Search for the cell housing the specified text and yield its [x, y] center coordinate. 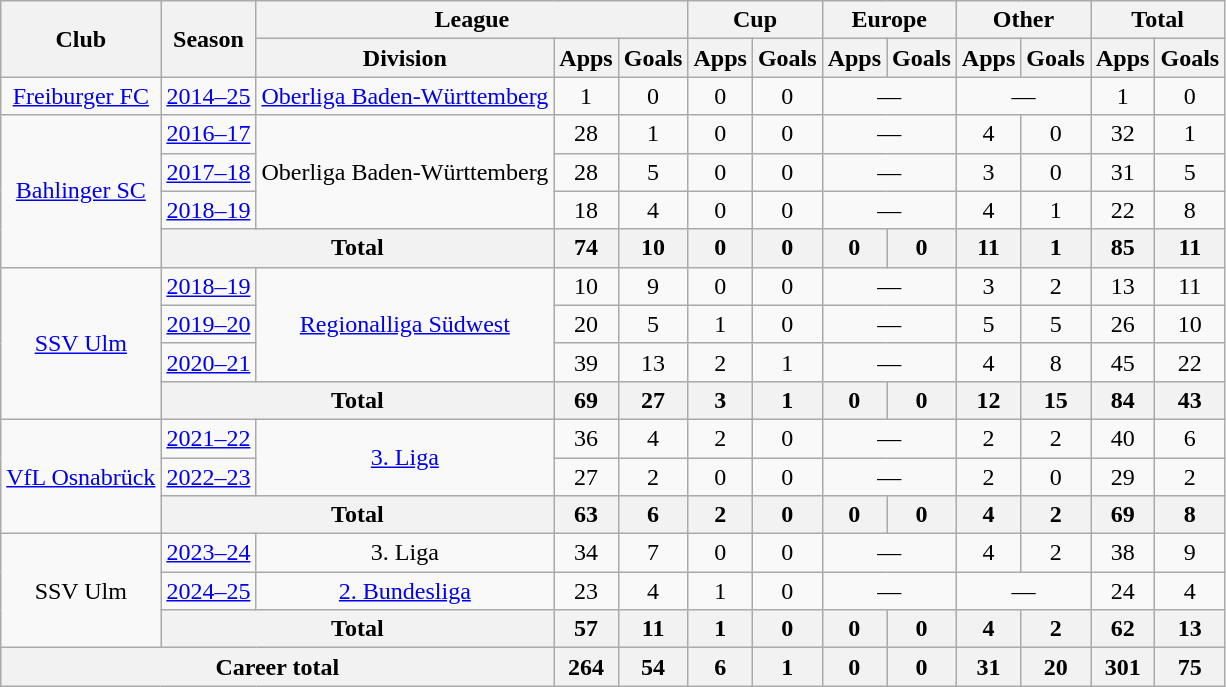
Club [81, 39]
Season [208, 39]
2014–25 [208, 96]
38 [1122, 553]
Cup [755, 20]
2017–18 [208, 172]
43 [1190, 400]
2022–23 [208, 477]
45 [1122, 362]
2. Bundesliga [405, 591]
2016–17 [208, 134]
26 [1122, 324]
League [472, 20]
Career total [278, 667]
301 [1122, 667]
74 [586, 248]
63 [586, 515]
2021–22 [208, 438]
40 [1122, 438]
12 [988, 400]
Division [405, 58]
2019–20 [208, 324]
Regionalliga Südwest [405, 324]
54 [653, 667]
264 [586, 667]
36 [586, 438]
29 [1122, 477]
2023–24 [208, 553]
32 [1122, 134]
75 [1190, 667]
Europe [889, 20]
VfL Osnabrück [81, 476]
2024–25 [208, 591]
23 [586, 591]
7 [653, 553]
18 [586, 210]
57 [586, 629]
Bahlinger SC [81, 191]
24 [1122, 591]
15 [1056, 400]
34 [586, 553]
84 [1122, 400]
Other [1023, 20]
62 [1122, 629]
Freiburger FC [81, 96]
2020–21 [208, 362]
39 [586, 362]
85 [1122, 248]
